For the text-containing cell, return its midpoint in (X, Y) coordinate format. 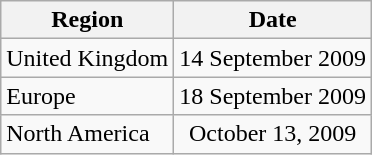
October 13, 2009 (273, 134)
United Kingdom (88, 58)
North America (88, 134)
Region (88, 20)
Date (273, 20)
14 September 2009 (273, 58)
18 September 2009 (273, 96)
Europe (88, 96)
